Output the [X, Y] coordinate of the center of the cell containing the given text.  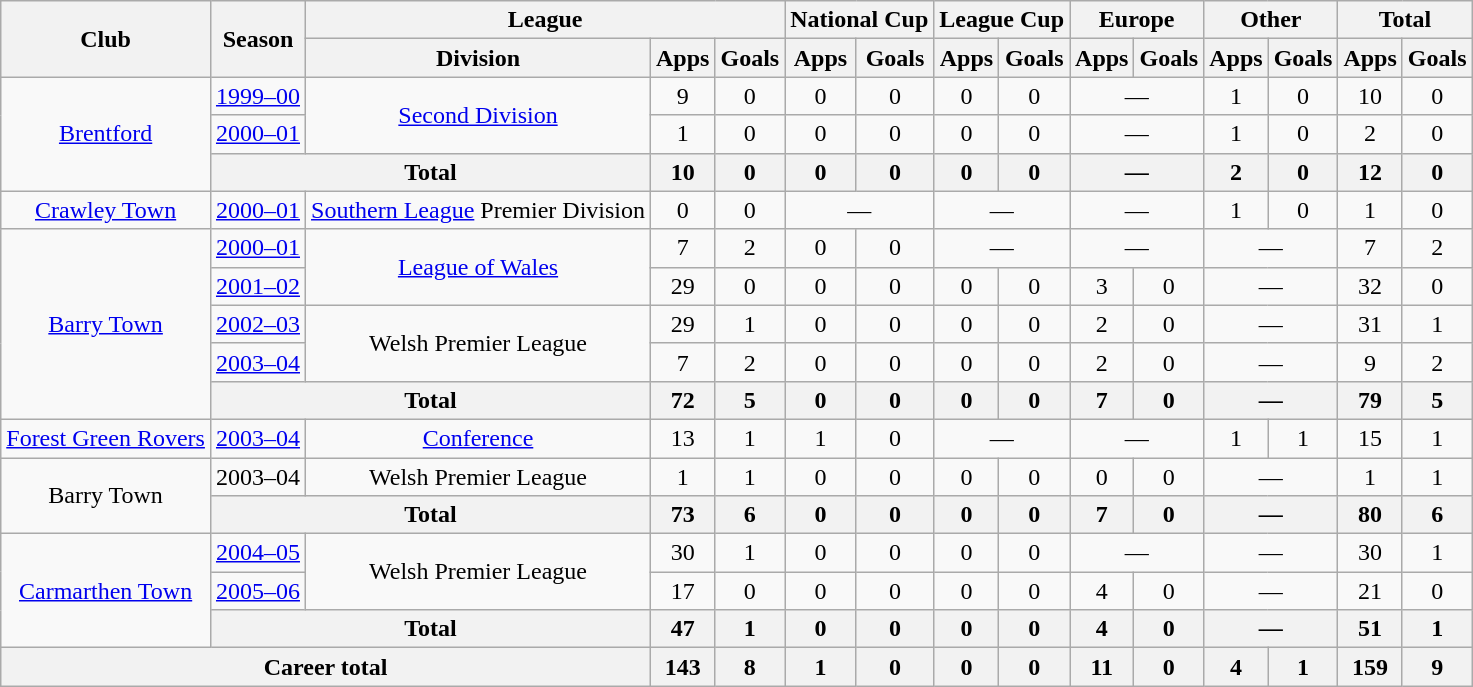
15 [1370, 438]
Other [1271, 20]
Europe [1137, 20]
47 [683, 629]
Southern League Premier Division [478, 210]
73 [683, 515]
Forest Green Rovers [106, 438]
11 [1102, 667]
2005–06 [258, 591]
21 [1370, 591]
143 [683, 667]
1999–00 [258, 96]
Carmarthen Town [106, 591]
72 [683, 400]
League Cup [1002, 20]
51 [1370, 629]
Brentford [106, 134]
League of Wales [478, 267]
Second Division [478, 115]
17 [683, 591]
12 [1370, 172]
3 [1102, 286]
Club [106, 39]
National Cup [860, 20]
80 [1370, 515]
2002–03 [258, 324]
79 [1370, 400]
Career total [326, 667]
31 [1370, 324]
2004–05 [258, 553]
13 [683, 438]
Division [478, 58]
Crawley Town [106, 210]
Season [258, 39]
8 [750, 667]
159 [1370, 667]
League [546, 20]
2001–02 [258, 286]
32 [1370, 286]
Conference [478, 438]
